Scan for the cell matching the given text and deliver its [x, y] coordinate at center. 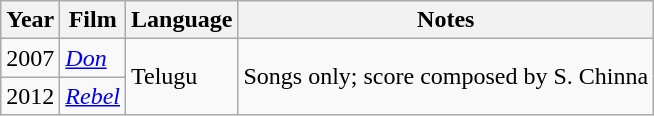
Notes [446, 20]
Songs only; score composed by S. Chinna [446, 77]
Telugu [182, 77]
2007 [30, 58]
Film [93, 20]
Don [93, 58]
Year [30, 20]
Rebel [93, 96]
2012 [30, 96]
Language [182, 20]
